Capture the cell that displays the provided text and extract its [X, Y] central coordinate. 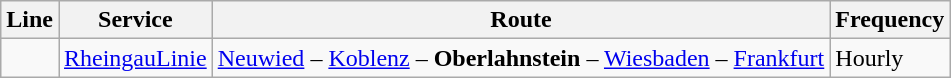
Line [30, 20]
Hourly [890, 58]
Frequency [890, 20]
Route [521, 20]
RheingauLinie [135, 58]
Service [135, 20]
Neuwied – Koblenz – Oberlahnstein – Wiesbaden – Frankfurt [521, 58]
